For the text-containing cell, return its midpoint in (x, y) coordinate format. 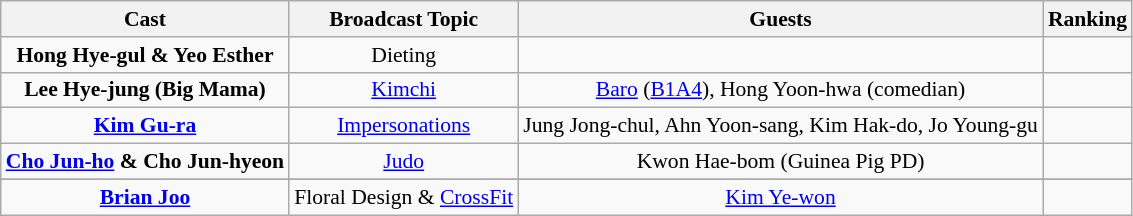
Guests (780, 19)
Floral Design & CrossFit (404, 197)
Cho Jun-ho & Cho Jun-hyeon (145, 162)
Kim Gu-ra (145, 126)
Dieting (404, 55)
Kim Ye-won (780, 197)
Lee Hye-jung (Big Mama) (145, 90)
Impersonations (404, 126)
Jung Jong-chul, Ahn Yoon-sang, Kim Hak-do, Jo Young-gu (780, 126)
Broadcast Topic (404, 19)
Kimchi (404, 90)
Hong Hye-gul & Yeo Esther (145, 55)
Judo (404, 162)
Ranking (1088, 19)
Cast (145, 19)
Brian Joo (145, 197)
Kwon Hae-bom (Guinea Pig PD) (780, 162)
Baro (B1A4), Hong Yoon-hwa (comedian) (780, 90)
